Scan for the cell matching the given text and deliver its (X, Y) coordinate at center. 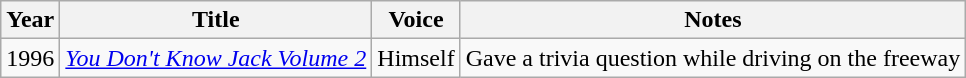
Voice (416, 20)
Year (30, 20)
Himself (416, 58)
Gave a trivia question while driving on the freeway (713, 58)
Notes (713, 20)
1996 (30, 58)
You Don't Know Jack Volume 2 (216, 58)
Title (216, 20)
